From the cell containing the given text, extract its center point as (X, Y) coordinate. 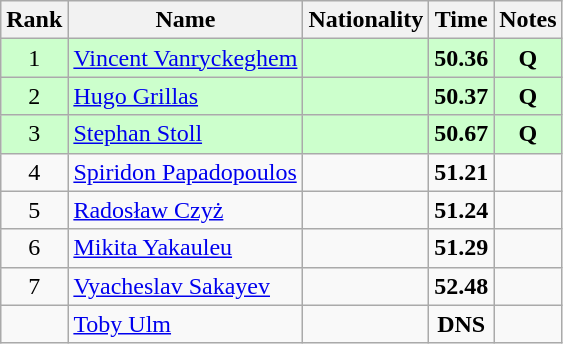
52.48 (462, 286)
50.67 (462, 134)
Rank (34, 20)
Name (186, 20)
Vyacheslav Sakayev (186, 286)
4 (34, 172)
Hugo Grillas (186, 96)
51.24 (462, 210)
51.29 (462, 248)
Mikita Yakauleu (186, 248)
Nationality (366, 20)
2 (34, 96)
6 (34, 248)
51.21 (462, 172)
50.37 (462, 96)
Radosław Czyż (186, 210)
Spiridon Papadopoulos (186, 172)
Toby Ulm (186, 324)
Time (462, 20)
DNS (462, 324)
50.36 (462, 58)
Notes (528, 20)
1 (34, 58)
3 (34, 134)
Stephan Stoll (186, 134)
7 (34, 286)
Vincent Vanryckeghem (186, 58)
5 (34, 210)
